Capture the cell that displays the provided text and extract its (x, y) central coordinate. 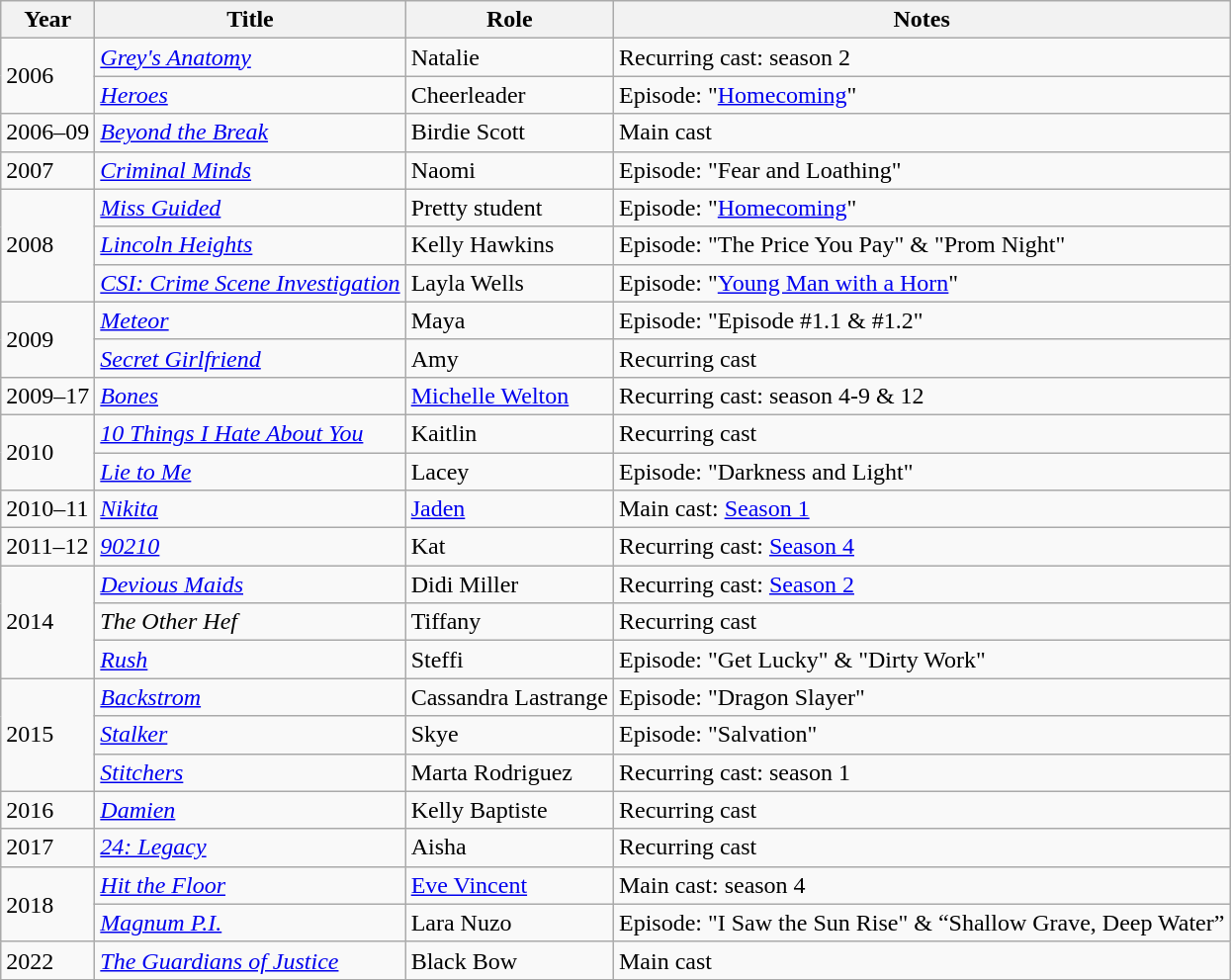
Aisha (509, 847)
2010–11 (47, 509)
Marta Rodriguez (509, 772)
2018 (47, 904)
Meteor (250, 320)
Nikita (250, 509)
Main cast: season 4 (922, 885)
Cheerleader (509, 95)
Damien (250, 810)
Recurring cast: Season 2 (922, 584)
2011–12 (47, 547)
Notes (922, 20)
Stitchers (250, 772)
Main cast: Season 1 (922, 509)
Rush (250, 660)
Steffi (509, 660)
Skye (509, 735)
Cassandra Lastrange (509, 697)
2007 (47, 170)
Episode: "Salvation" (922, 735)
Amy (509, 358)
Episode: "Fear and Loathing" (922, 170)
Episode: "Dragon Slayer" (922, 697)
2006–09 (47, 133)
Grey's Anatomy (250, 57)
Michelle Welton (509, 396)
Year (47, 20)
2015 (47, 735)
10 Things I Hate About You (250, 433)
24: Legacy (250, 847)
Miss Guided (250, 208)
Lincoln Heights (250, 245)
Naomi (509, 170)
Eve Vincent (509, 885)
2014 (47, 622)
Criminal Minds (250, 170)
2016 (47, 810)
Bones (250, 396)
CSI: Crime Scene Investigation (250, 283)
2008 (47, 245)
Pretty student (509, 208)
90210 (250, 547)
Title (250, 20)
Episode: "I Saw the Sun Rise" & “Shallow Grave, Deep Water” (922, 923)
2010 (47, 452)
Episode: "Get Lucky" & "Dirty Work" (922, 660)
Role (509, 20)
Recurring cast: season 4-9 & 12 (922, 396)
Layla Wells (509, 283)
Stalker (250, 735)
Didi Miller (509, 584)
Secret Girlfriend (250, 358)
Tiffany (509, 622)
Maya (509, 320)
2017 (47, 847)
2006 (47, 76)
Lie to Me (250, 472)
The Other Hef (250, 622)
Kat (509, 547)
Kelly Hawkins (509, 245)
Beyond the Break (250, 133)
Kelly Baptiste (509, 810)
Natalie (509, 57)
2009 (47, 339)
Backstrom (250, 697)
Jaden (509, 509)
Heroes (250, 95)
Episode: "Darkness and Light" (922, 472)
Episode: "The Price You Pay" & "Prom Night" (922, 245)
Lacey (509, 472)
Recurring cast: Season 4 (922, 547)
Recurring cast: season 1 (922, 772)
Episode: "Young Man with a Horn" (922, 283)
Black Bow (509, 960)
Episode: "Episode #1.1 & #1.2" (922, 320)
Recurring cast: season 2 (922, 57)
Magnum P.I. (250, 923)
2022 (47, 960)
The Guardians of Justice (250, 960)
2009–17 (47, 396)
Birdie Scott (509, 133)
Lara Nuzo (509, 923)
Devious Maids (250, 584)
Kaitlin (509, 433)
Hit the Floor (250, 885)
